Output the [x, y] coordinate of the center of the cell containing the given text.  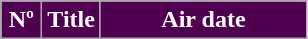
Nº [22, 20]
Title [72, 20]
Air date [203, 20]
